Capture the cell that displays the provided text and extract its [x, y] central coordinate. 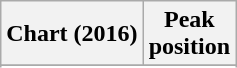
Peakposition [189, 34]
Chart (2016) [72, 34]
